For the text-containing cell, return its midpoint in (x, y) coordinate format. 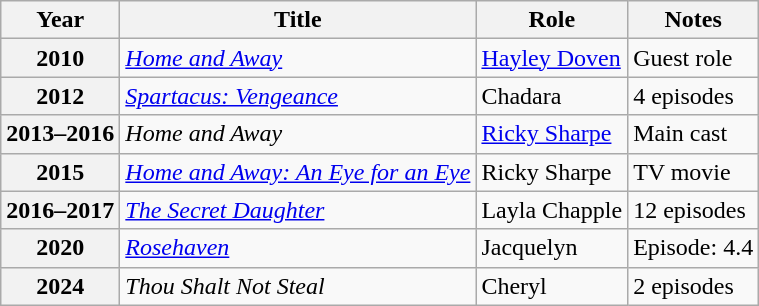
2024 (60, 286)
Year (60, 20)
2016–2017 (60, 210)
Notes (694, 20)
2013–2016 (60, 134)
Episode: 4.4 (694, 248)
Home and Away: An Eye for an Eye (298, 172)
Jacquelyn (552, 248)
Hayley Doven (552, 58)
2012 (60, 96)
Chadara (552, 96)
Role (552, 20)
4 episodes (694, 96)
Thou Shalt Not Steal (298, 286)
Cheryl (552, 286)
Guest role (694, 58)
12 episodes (694, 210)
Rosehaven (298, 248)
2015 (60, 172)
2 episodes (694, 286)
Layla Chapple (552, 210)
TV movie (694, 172)
Spartacus: Vengeance (298, 96)
The Secret Daughter (298, 210)
2020 (60, 248)
Main cast (694, 134)
2010 (60, 58)
Title (298, 20)
